Determine the (x, y) coordinate at the center of the cell enclosing the given text.  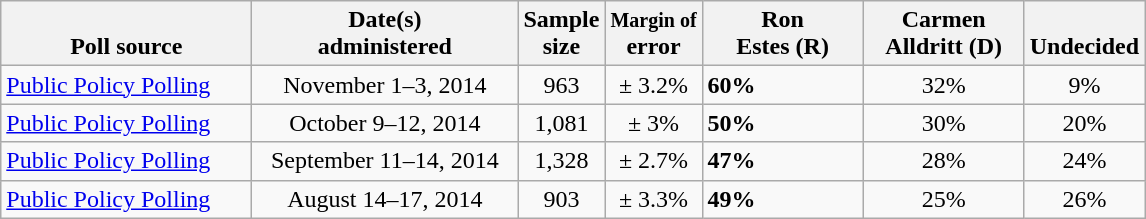
30% (944, 123)
1,081 (562, 123)
47% (782, 161)
Poll source (126, 34)
Samplesize (562, 34)
1,328 (562, 161)
August 14–17, 2014 (385, 199)
± 3.2% (654, 85)
903 (562, 199)
CarmenAlldritt (D) (944, 34)
September 11–14, 2014 (385, 161)
October 9–12, 2014 (385, 123)
32% (944, 85)
± 3.3% (654, 199)
24% (1084, 161)
± 2.7% (654, 161)
Margin oferror (654, 34)
Undecided (1084, 34)
28% (944, 161)
± 3% (654, 123)
Date(s)administered (385, 34)
60% (782, 85)
RonEstes (R) (782, 34)
49% (782, 199)
9% (1084, 85)
November 1–3, 2014 (385, 85)
25% (944, 199)
50% (782, 123)
20% (1084, 123)
963 (562, 85)
26% (1084, 199)
